From the cell containing the given text, extract its center point as [x, y] coordinate. 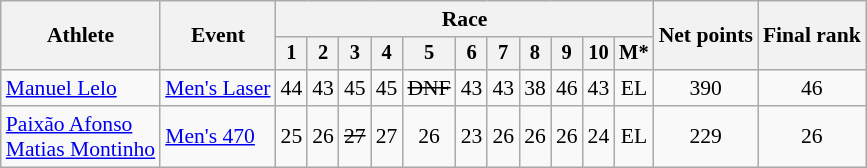
Paixão AfonsoMatias Montinho [80, 136]
5 [428, 54]
390 [706, 88]
25 [292, 136]
229 [706, 136]
38 [535, 88]
Athlete [80, 36]
23 [472, 136]
1 [292, 54]
Manuel Lelo [80, 88]
M* [634, 54]
Men's 470 [218, 136]
Final rank [812, 36]
24 [599, 136]
Net points [706, 36]
9 [567, 54]
44 [292, 88]
2 [323, 54]
Race [465, 19]
8 [535, 54]
7 [503, 54]
3 [355, 54]
4 [387, 54]
Men's Laser [218, 88]
6 [472, 54]
DNF [428, 88]
Event [218, 36]
10 [599, 54]
